Determine the [x, y] coordinate at the center of the cell enclosing the given text.  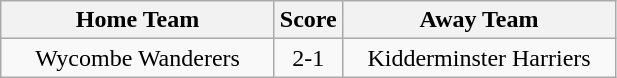
2-1 [308, 58]
Wycombe Wanderers [138, 58]
Away Team [479, 20]
Home Team [138, 20]
Score [308, 20]
Kidderminster Harriers [479, 58]
